Return the [x, y] coordinate for the center point of the cell that contains the specified text.  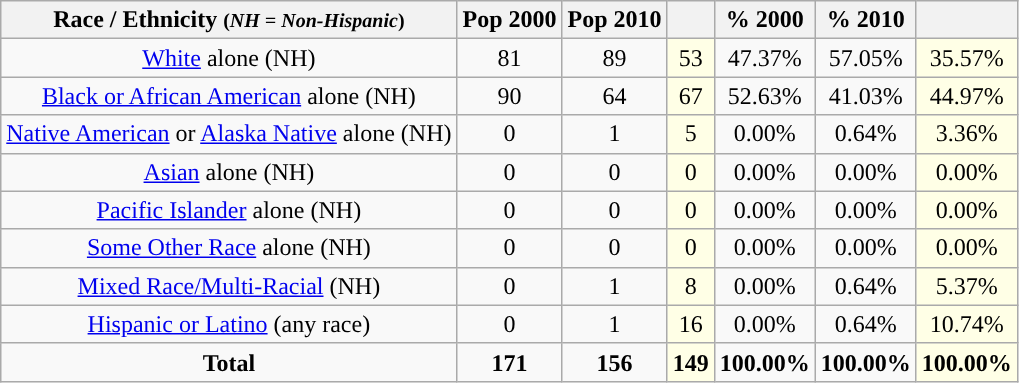
Hispanic or Latino (any race) [229, 324]
35.57% [966, 58]
Total [229, 362]
Pacific Islander alone (NH) [229, 210]
16 [690, 324]
156 [614, 362]
% 2010 [866, 20]
Some Other Race alone (NH) [229, 248]
90 [510, 96]
44.97% [966, 96]
Asian alone (NH) [229, 172]
Mixed Race/Multi-Racial (NH) [229, 286]
5 [690, 134]
Race / Ethnicity (NH = Non-Hispanic) [229, 20]
% 2000 [764, 20]
47.37% [764, 58]
5.37% [966, 286]
171 [510, 362]
Native American or Alaska Native alone (NH) [229, 134]
89 [614, 58]
64 [614, 96]
Black or African American alone (NH) [229, 96]
52.63% [764, 96]
3.36% [966, 134]
41.03% [866, 96]
67 [690, 96]
10.74% [966, 324]
149 [690, 362]
Pop 2010 [614, 20]
8 [690, 286]
White alone (NH) [229, 58]
57.05% [866, 58]
81 [510, 58]
Pop 2000 [510, 20]
53 [690, 58]
